Scan for the cell matching the given text and deliver its [X, Y] coordinate at center. 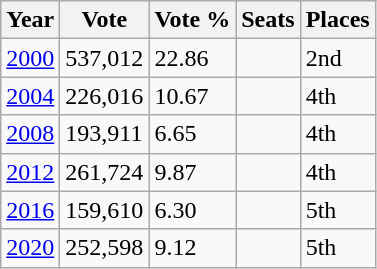
2000 [30, 58]
9.87 [192, 172]
159,610 [104, 210]
2nd [338, 58]
2016 [30, 210]
9.12 [192, 248]
537,012 [104, 58]
22.86 [192, 58]
226,016 [104, 96]
2020 [30, 248]
Vote [104, 20]
Places [338, 20]
252,598 [104, 248]
2004 [30, 96]
2012 [30, 172]
6.30 [192, 210]
10.67 [192, 96]
261,724 [104, 172]
Seats [268, 20]
6.65 [192, 134]
Year [30, 20]
Vote % [192, 20]
2008 [30, 134]
193,911 [104, 134]
